Identify which cell holds the provided text, then report its (X, Y) central coordinate. 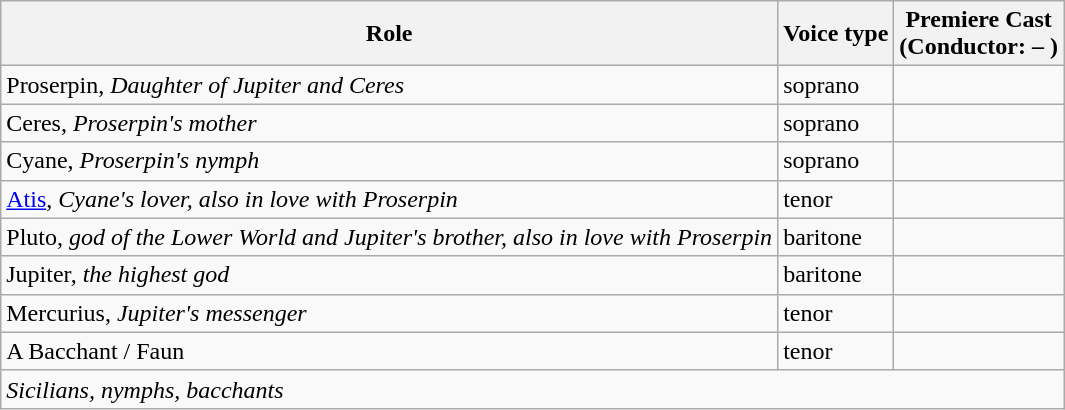
A Bacchant / Faun (390, 351)
Atis, Cyane's lover, also in love with Proserpin (390, 199)
Ceres, Proserpin's mother (390, 123)
Sicilians, nymphs, bacchants (532, 389)
Premiere Cast(Conductor: – ) (979, 34)
Cyane, Proserpin's nymph (390, 161)
Proserpin, Daughter of Jupiter and Ceres (390, 85)
Mercurius, Jupiter's messenger (390, 313)
Jupiter, the highest god (390, 275)
Voice type (836, 34)
Role (390, 34)
Pluto, god of the Lower World and Jupiter's brother, also in love with Proserpin (390, 237)
